Extract the [X, Y] coordinate from the center of the cell holding the provided text.  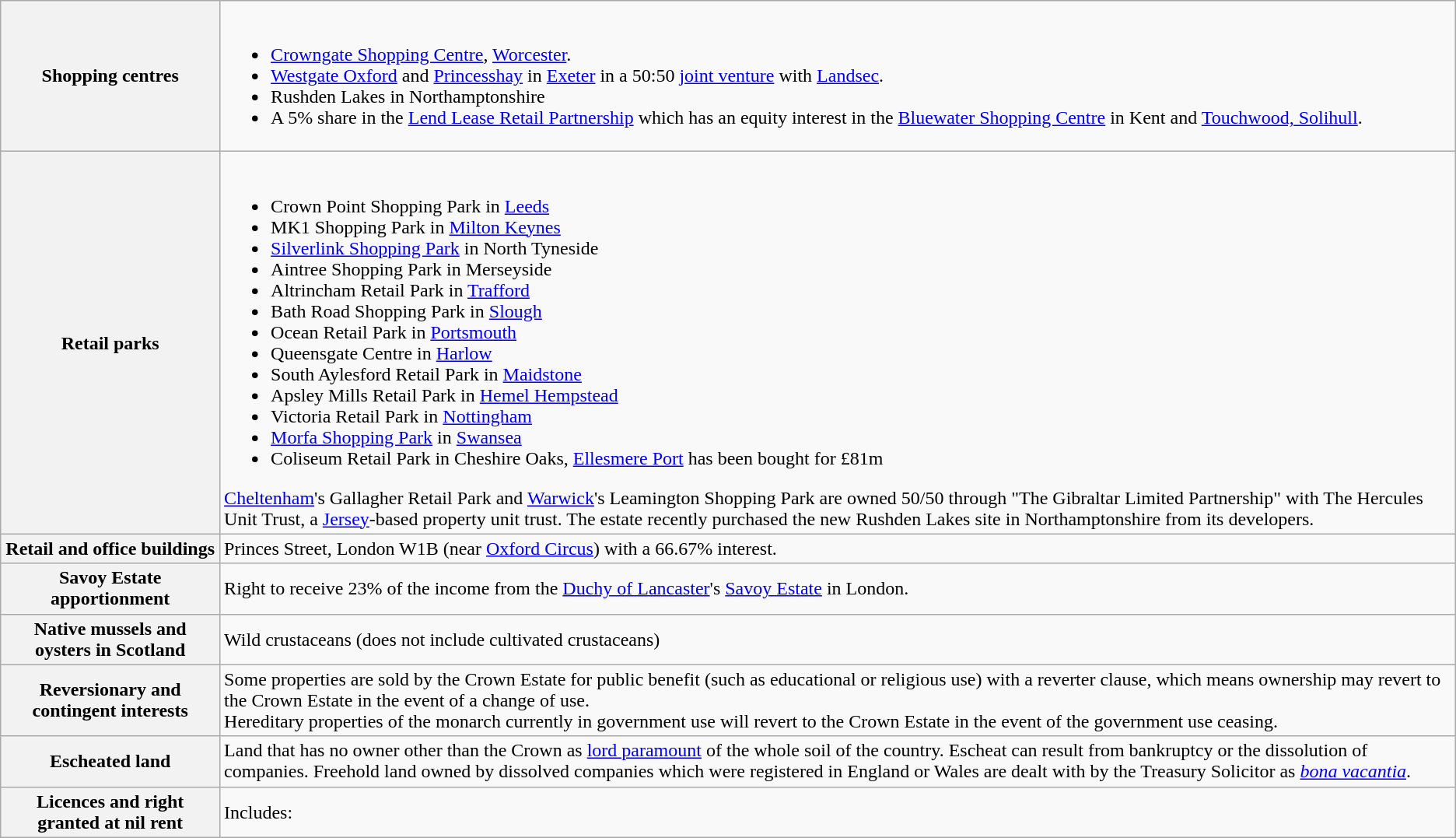
Retail parks [110, 342]
Right to receive 23% of the income from the Duchy of Lancaster's Savoy Estate in London. [838, 588]
Savoy Estate apportionment [110, 588]
Includes: [838, 812]
Retail and office buildings [110, 549]
Escheated land [110, 761]
Wild crustaceans (does not include cultivated crustaceans) [838, 640]
Native mussels and oysters in Scotland [110, 640]
Reversionary and contingent interests [110, 700]
Shopping centres [110, 76]
Princes Street, London W1B (near Oxford Circus) with a 66.67% interest. [838, 549]
Licences and right granted at nil rent [110, 812]
